Find where the given text appears and provide that cell's center as [X, Y] coordinate. 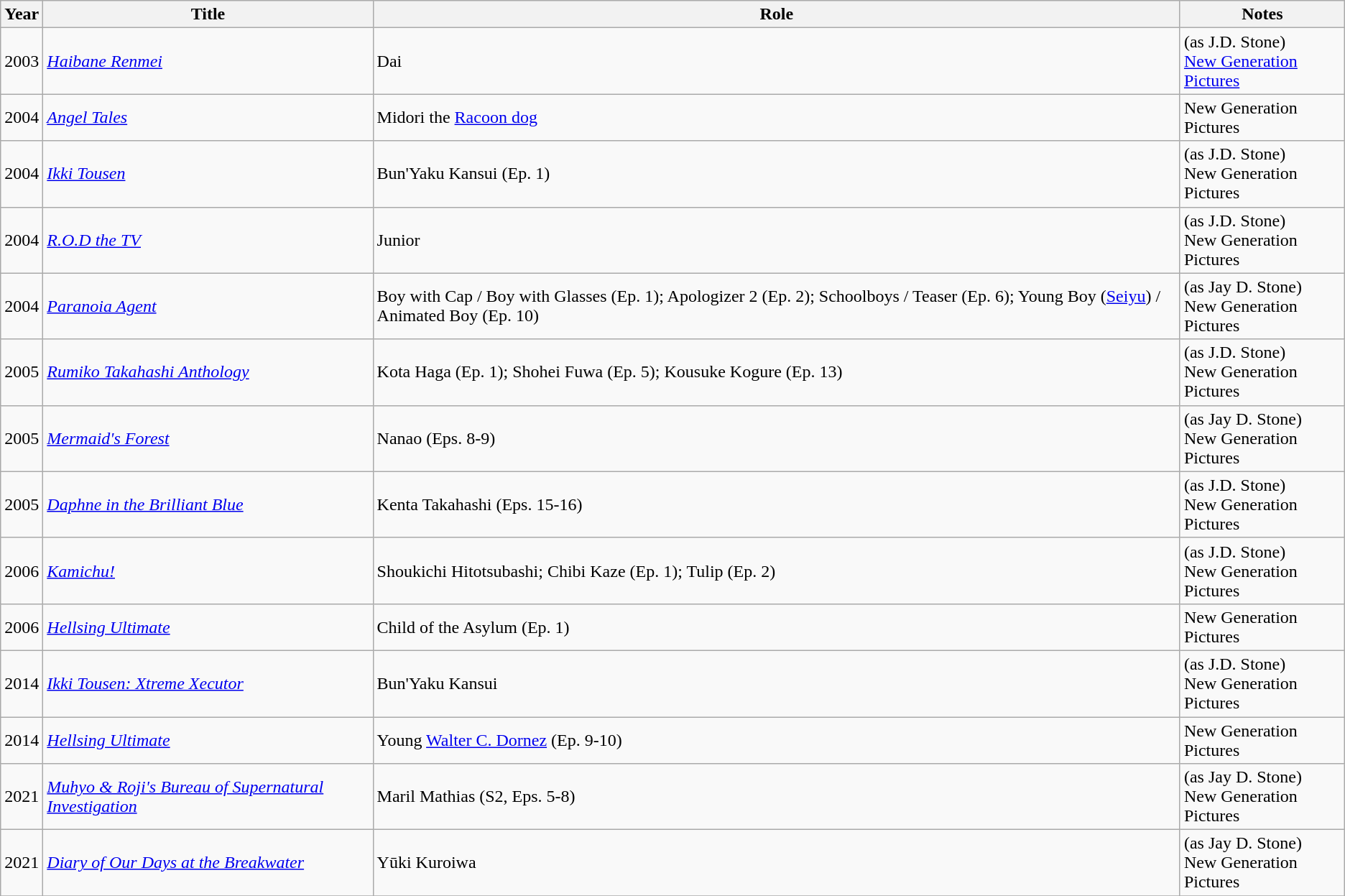
Kota Haga (Ep. 1); Shohei Fuwa (Ep. 5); Kousuke Kogure (Ep. 13) [776, 372]
Junior [776, 240]
Bun'Yaku Kansui [776, 683]
Nanao (Eps. 8-9) [776, 438]
Maril Mathias (S2, Eps. 5-8) [776, 797]
Paranoia Agent [208, 306]
Year [22, 14]
Mermaid's Forest [208, 438]
Child of the Asylum (Ep. 1) [776, 627]
Dai [776, 61]
Role [776, 14]
Bun'Yaku Kansui (Ep. 1) [776, 174]
Yūki Kuroiwa [776, 863]
Kenta Takahashi (Eps. 15-16) [776, 504]
2003 [22, 61]
Haibane Renmei [208, 61]
Title [208, 14]
Diary of Our Days at the Breakwater [208, 863]
Midori the Racoon dog [776, 118]
Notes [1262, 14]
Daphne in the Brilliant Blue [208, 504]
Kamichu! [208, 571]
Angel Tales [208, 118]
Muhyo & Roji's Bureau of Supernatural Investigation [208, 797]
Young Walter C. Dornez (Ep. 9-10) [776, 740]
R.O.D the TV [208, 240]
Ikki Tousen [208, 174]
Boy with Cap / Boy with Glasses (Ep. 1); Apologizer 2 (Ep. 2); Schoolboys / Teaser (Ep. 6); Young Boy (Seiyu) / Animated Boy (Ep. 10) [776, 306]
Shoukichi Hitotsubashi; Chibi Kaze (Ep. 1); Tulip (Ep. 2) [776, 571]
Rumiko Takahashi Anthology [208, 372]
Ikki Tousen: Xtreme Xecutor [208, 683]
